Find where the given text appears and provide that cell's center as (x, y) coordinate. 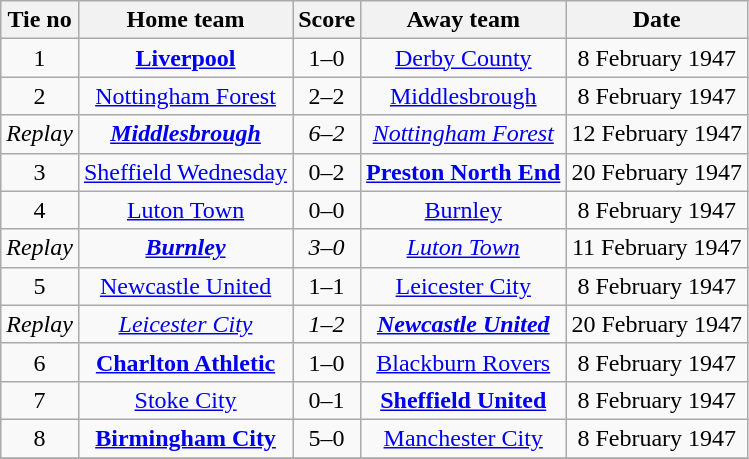
1 (40, 58)
2–2 (327, 96)
0–0 (327, 210)
6 (40, 362)
3 (40, 172)
Blackburn Rovers (464, 362)
Score (327, 20)
Date (657, 20)
Away team (464, 20)
5 (40, 286)
4 (40, 210)
1–1 (327, 286)
Birmingham City (185, 438)
8 (40, 438)
11 February 1947 (657, 248)
12 February 1947 (657, 134)
Sheffield United (464, 400)
Home team (185, 20)
Tie no (40, 20)
Liverpool (185, 58)
Charlton Athletic (185, 362)
2 (40, 96)
Manchester City (464, 438)
Derby County (464, 58)
5–0 (327, 438)
Stoke City (185, 400)
7 (40, 400)
Sheffield Wednesday (185, 172)
0–2 (327, 172)
1–2 (327, 324)
6–2 (327, 134)
0–1 (327, 400)
Preston North End (464, 172)
3–0 (327, 248)
